Output the [x, y] coordinate of the center of the cell containing the given text.  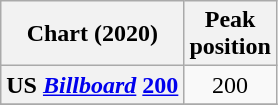
Chart (2020) [92, 34]
Peakposition [230, 34]
US Billboard 200 [92, 85]
200 [230, 85]
